Identify which cell holds the provided text, then report its [x, y] central coordinate. 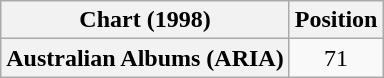
71 [336, 58]
Position [336, 20]
Chart (1998) [145, 20]
Australian Albums (ARIA) [145, 58]
